Return the (X, Y) coordinate for the center point of the cell that contains the specified text.  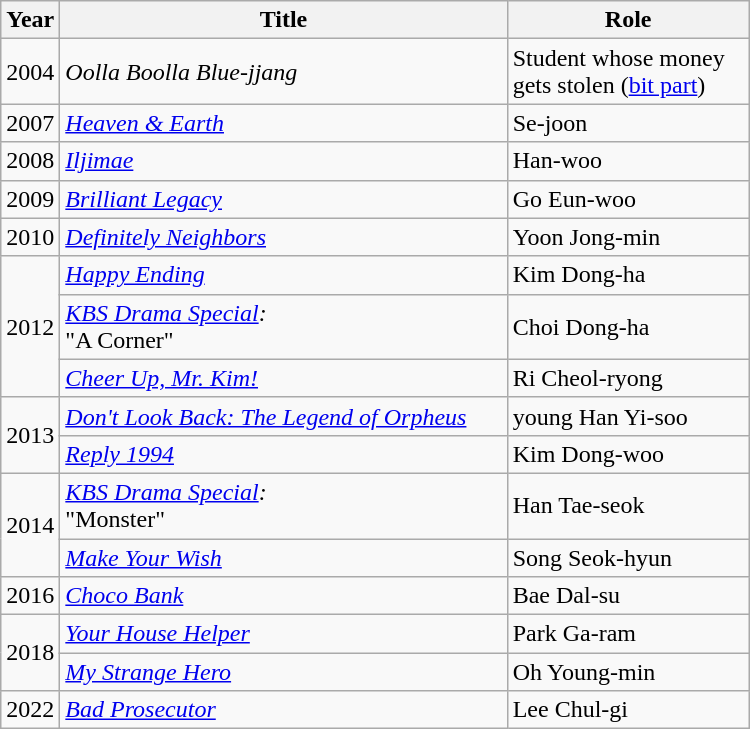
Song Seok-hyun (628, 557)
2010 (30, 237)
KBS Drama Special:"A Corner" (284, 326)
Cheer Up, Mr. Kim! (284, 378)
Yoon Jong-min (628, 237)
Iljimae (284, 161)
Choi Dong-ha (628, 326)
KBS Drama Special:"Monster" (284, 506)
Bae Dal-su (628, 596)
Don't Look Back: The Legend of Orpheus (284, 416)
Heaven & Earth (284, 123)
My Strange Hero (284, 672)
Kim Dong-woo (628, 454)
Bad Prosecutor (284, 710)
Brilliant Legacy (284, 199)
Han Tae-seok (628, 506)
Kim Dong-ha (628, 275)
Han-woo (628, 161)
Student whose money gets stolen (bit part) (628, 72)
2014 (30, 524)
Reply 1994 (284, 454)
2016 (30, 596)
Title (284, 20)
Happy Ending (284, 275)
Your House Helper (284, 634)
2008 (30, 161)
2013 (30, 435)
Oolla Boolla Blue-jjang (284, 72)
2004 (30, 72)
Definitely Neighbors (284, 237)
2018 (30, 653)
Role (628, 20)
Park Ga-ram (628, 634)
2009 (30, 199)
young Han Yi-soo (628, 416)
Year (30, 20)
Se-joon (628, 123)
2022 (30, 710)
Ri Cheol-ryong (628, 378)
2007 (30, 123)
Oh Young-min (628, 672)
Lee Chul-gi (628, 710)
Make Your Wish (284, 557)
2012 (30, 326)
Go Eun-woo (628, 199)
Choco Bank (284, 596)
